Provide the [x, y] coordinate of the cell's center where the given text is located.  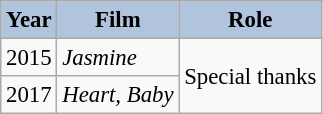
Film [118, 20]
Jasmine [118, 58]
Heart, Baby [118, 95]
Special thanks [250, 76]
Role [250, 20]
2015 [29, 58]
2017 [29, 95]
Year [29, 20]
